Return the [x, y] coordinate for the center point of the cell that contains the specified text.  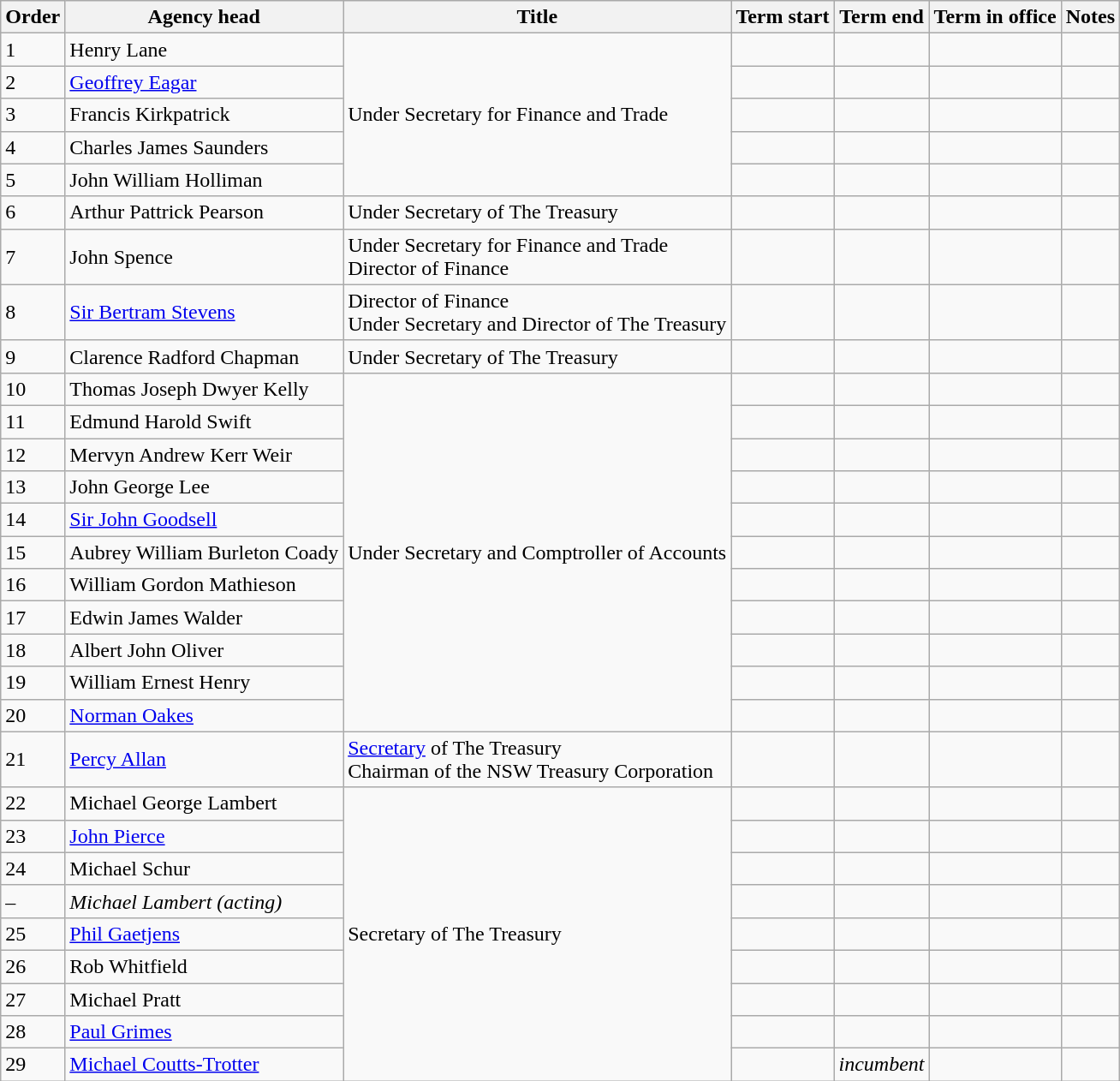
17 [33, 618]
Aubrey William Burleton Coady [204, 552]
Phil Gaetjens [204, 934]
John Spence [204, 257]
11 [33, 421]
Thomas Joseph Dwyer Kelly [204, 389]
Michael Pratt [204, 1000]
29 [33, 1065]
Henry Lane [204, 50]
16 [33, 585]
1 [33, 50]
Sir John Goodsell [204, 520]
22 [33, 803]
7 [33, 257]
incumbent [882, 1065]
Clarence Radford Chapman [204, 356]
Sir Bertram Stevens [204, 312]
Notes [1090, 17]
23 [33, 836]
6 [33, 212]
William Gordon Mathieson [204, 585]
26 [33, 966]
Paul Grimes [204, 1032]
Mervyn Andrew Kerr Weir [204, 455]
Under Secretary and Comptroller of Accounts [538, 552]
Albert John Oliver [204, 650]
Edmund Harold Swift [204, 421]
Edwin James Walder [204, 618]
14 [33, 520]
9 [33, 356]
John George Lee [204, 487]
Rob Whitfield [204, 966]
Percy Allan [204, 759]
21 [33, 759]
Michael Lambert (acting) [204, 901]
25 [33, 934]
Under Secretary for Finance and TradeDirector of Finance [538, 257]
2 [33, 82]
28 [33, 1032]
10 [33, 389]
13 [33, 487]
Francis Kirkpatrick [204, 115]
Term in office [995, 17]
4 [33, 147]
19 [33, 683]
Norman Oakes [204, 715]
Michael Coutts-Trotter [204, 1065]
8 [33, 312]
20 [33, 715]
Michael Schur [204, 869]
Michael George Lambert [204, 803]
Term start [783, 17]
Order [33, 17]
William Ernest Henry [204, 683]
Secretary of The Treasury [538, 934]
Geoffrey Eagar [204, 82]
5 [33, 180]
Agency head [204, 17]
Director of FinanceUnder Secretary and Director of The Treasury [538, 312]
– [33, 901]
24 [33, 869]
27 [33, 1000]
12 [33, 455]
Charles James Saunders [204, 147]
Term end [882, 17]
John William Holliman [204, 180]
15 [33, 552]
Secretary of The TreasuryChairman of the NSW Treasury Corporation [538, 759]
Arthur Pattrick Pearson [204, 212]
John Pierce [204, 836]
3 [33, 115]
Under Secretary for Finance and Trade [538, 115]
Title [538, 17]
18 [33, 650]
